Return the [X, Y] coordinate for the center point of the cell that contains the specified text.  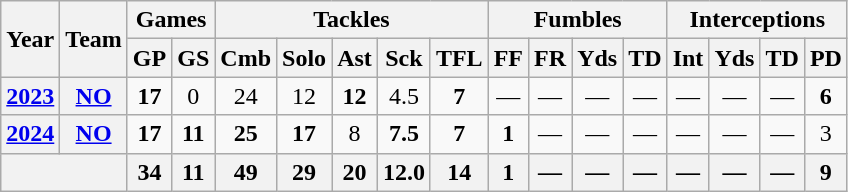
Tackles [352, 20]
Team [94, 39]
GP [149, 58]
12.0 [404, 172]
2024 [30, 134]
14 [459, 172]
6 [826, 96]
Solo [304, 58]
25 [246, 134]
Ast [355, 58]
29 [304, 172]
Fumbles [578, 20]
FF [508, 58]
20 [355, 172]
TFL [459, 58]
9 [826, 172]
Int [688, 58]
FR [550, 58]
8 [355, 134]
0 [194, 96]
49 [246, 172]
Cmb [246, 58]
Year [30, 39]
Games [170, 20]
2023 [30, 96]
24 [246, 96]
7.5 [404, 134]
PD [826, 58]
GS [194, 58]
34 [149, 172]
3 [826, 134]
Sck [404, 58]
Interceptions [757, 20]
4.5 [404, 96]
